Find where the given text appears and provide that cell's center as [x, y] coordinate. 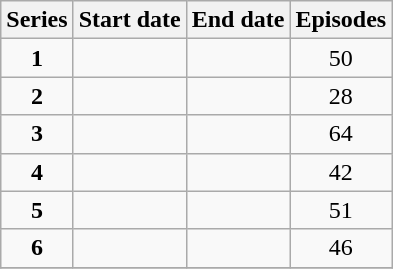
46 [341, 248]
42 [341, 172]
Start date [130, 20]
4 [37, 172]
End date [238, 20]
3 [37, 134]
64 [341, 134]
Episodes [341, 20]
2 [37, 96]
50 [341, 58]
6 [37, 248]
1 [37, 58]
51 [341, 210]
28 [341, 96]
5 [37, 210]
Series [37, 20]
